Identify which cell holds the provided text, then report its [x, y] central coordinate. 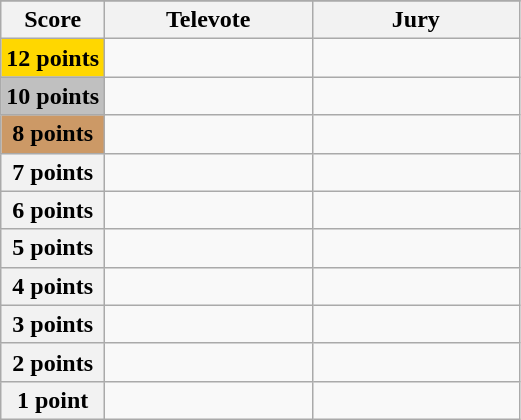
5 points [53, 248]
4 points [53, 286]
2 points [53, 362]
1 point [53, 400]
3 points [53, 324]
Jury [416, 20]
10 points [53, 96]
7 points [53, 172]
Televote [209, 20]
8 points [53, 134]
6 points [53, 210]
Score [53, 20]
12 points [53, 58]
